Extract the [X, Y] coordinate from the center of the cell holding the provided text.  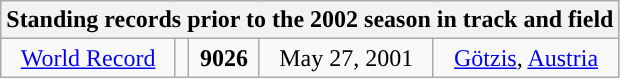
Götzis, Austria [526, 58]
May 27, 2001 [346, 58]
9026 [224, 58]
Standing records prior to the 2002 season in track and field [310, 20]
World Record [88, 58]
